Extract the (X, Y) coordinate from the center of the cell holding the provided text.  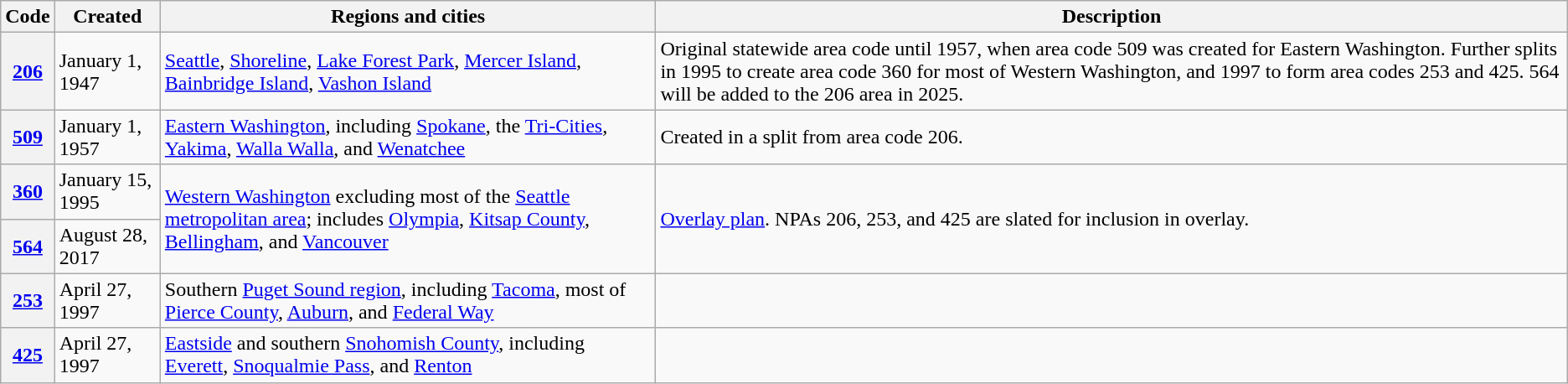
Seattle, Shoreline, Lake Forest Park, Mercer Island, Bainbridge Island, Vashon Island (408, 71)
Description (1112, 17)
Overlay plan. NPAs 206, 253, and 425 are slated for inclusion in overlay. (1112, 219)
253 (28, 300)
425 (28, 355)
January 15, 1995 (107, 191)
360 (28, 191)
Western Washington excluding most of the Seattle metropolitan area; includes Olympia, Kitsap County, Bellingham, and Vancouver (408, 219)
Southern Puget Sound region, including Tacoma, most of Pierce County, Auburn, and Federal Way (408, 300)
Eastern Washington, including Spokane, the Tri-Cities, Yakima, Walla Walla, and Wenatchee (408, 138)
Created (107, 17)
January 1, 1947 (107, 71)
Code (28, 17)
206 (28, 71)
509 (28, 138)
564 (28, 246)
Created in a split from area code 206. (1112, 138)
August 28, 2017 (107, 246)
Eastside and southern Snohomish County, including Everett, Snoqualmie Pass, and Renton (408, 355)
Regions and cities (408, 17)
January 1, 1957 (107, 138)
